Detect which cell encompasses the target text, then output its (X, Y) center coordinate. 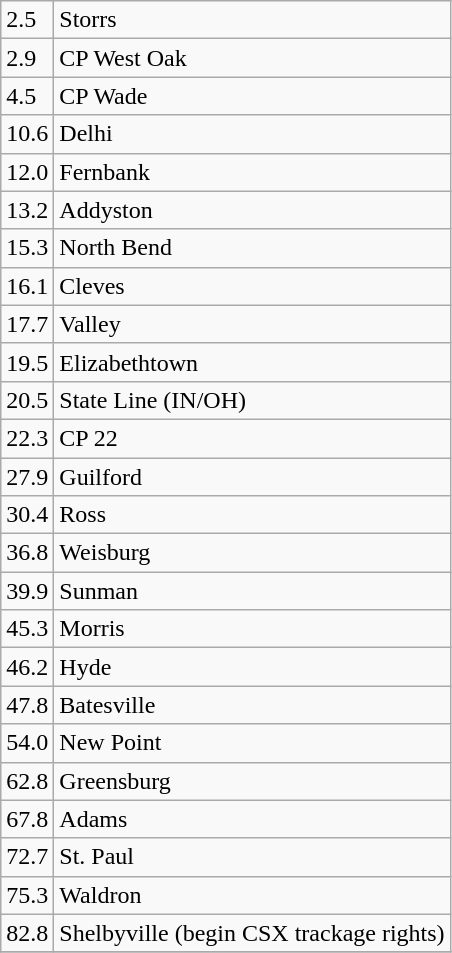
Shelbyville (begin CSX trackage rights) (252, 933)
12.0 (28, 172)
North Bend (252, 248)
4.5 (28, 96)
CP Wade (252, 96)
54.0 (28, 743)
Cleves (252, 286)
CP 22 (252, 438)
New Point (252, 743)
Storrs (252, 20)
Elizabethtown (252, 362)
82.8 (28, 933)
36.8 (28, 553)
Sunman (252, 591)
Ross (252, 515)
13.2 (28, 210)
67.8 (28, 819)
Addyston (252, 210)
Weisburg (252, 553)
10.6 (28, 134)
22.3 (28, 438)
39.9 (28, 591)
62.8 (28, 781)
72.7 (28, 857)
Fernbank (252, 172)
15.3 (28, 248)
19.5 (28, 362)
20.5 (28, 400)
Morris (252, 629)
17.7 (28, 324)
2.5 (28, 20)
Delhi (252, 134)
Valley (252, 324)
Batesville (252, 705)
CP West Oak (252, 58)
Guilford (252, 477)
2.9 (28, 58)
16.1 (28, 286)
47.8 (28, 705)
Waldron (252, 895)
State Line (IN/OH) (252, 400)
75.3 (28, 895)
46.2 (28, 667)
30.4 (28, 515)
Adams (252, 819)
Greensburg (252, 781)
Hyde (252, 667)
27.9 (28, 477)
St. Paul (252, 857)
45.3 (28, 629)
